Find where the given text appears and provide that cell's center as [x, y] coordinate. 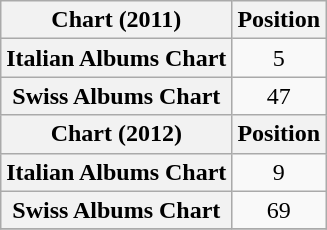
9 [279, 172]
47 [279, 96]
69 [279, 210]
Chart (2012) [116, 134]
5 [279, 58]
Chart (2011) [116, 20]
